Pinpoint the cell where the given text exists, returning its [x, y] midpoint coordinate. 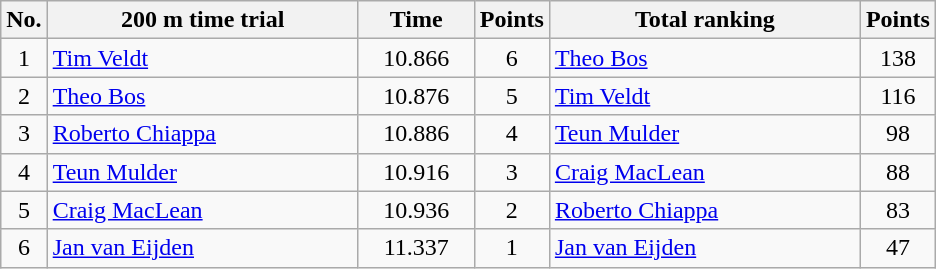
11.337 [416, 248]
88 [898, 172]
98 [898, 134]
116 [898, 96]
10.866 [416, 58]
47 [898, 248]
138 [898, 58]
200 m time trial [202, 20]
Total ranking [704, 20]
10.886 [416, 134]
No. [24, 20]
10.936 [416, 210]
10.876 [416, 96]
10.916 [416, 172]
83 [898, 210]
Time [416, 20]
